Output the (X, Y) coordinate of the center of the cell containing the given text.  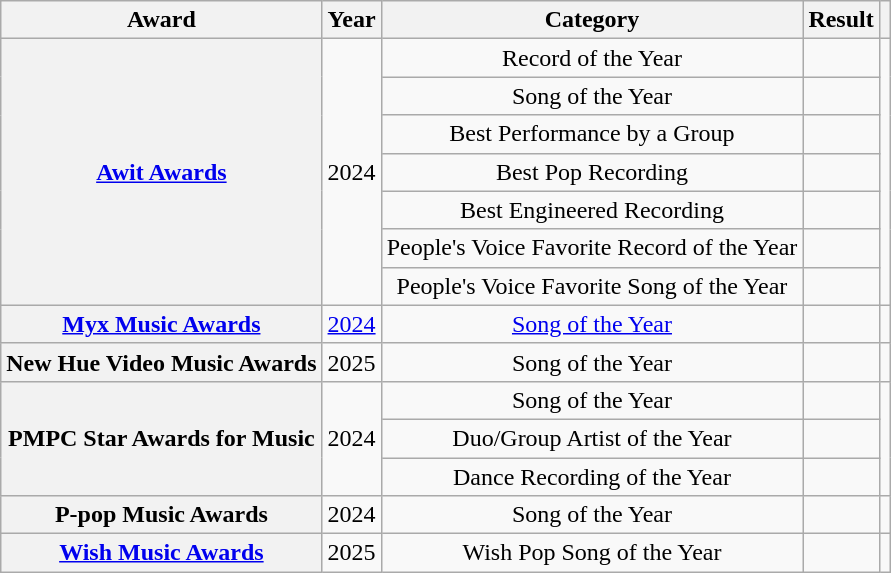
Result (841, 20)
P-pop Music Awards (162, 515)
New Hue Video Music Awards (162, 362)
Myx Music Awards (162, 324)
Year (352, 20)
Record of the Year (592, 58)
Best Performance by a Group (592, 134)
Best Pop Recording (592, 172)
Best Engineered Recording (592, 210)
Wish Music Awards (162, 553)
Wish Pop Song of the Year (592, 553)
Category (592, 20)
Dance Recording of the Year (592, 477)
Awit Awards (162, 172)
People's Voice Favorite Record of the Year (592, 248)
People's Voice Favorite Song of the Year (592, 286)
Duo/Group Artist of the Year (592, 438)
Award (162, 20)
PMPC Star Awards for Music (162, 438)
